Provide the [x, y] coordinate of the cell's center where the given text is located.  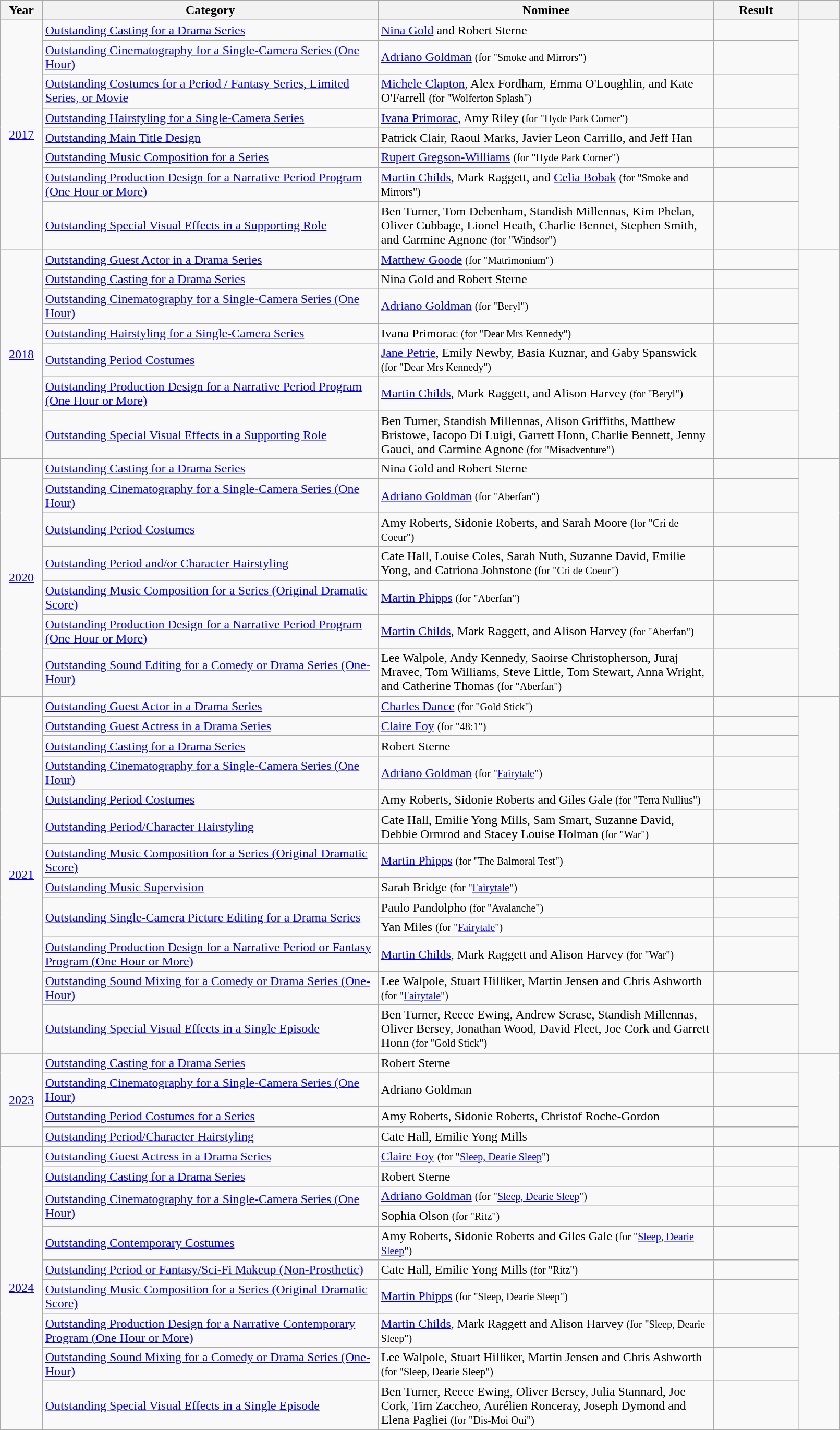
Outstanding Production Design for a Narrative Period or Fantasy Program (One Hour or More) [210, 954]
Michele Clapton, Alex Fordham, Emma O'Loughlin, and Kate O'Farrell (for "Wolferton Splash") [546, 91]
2020 [21, 578]
Outstanding Costumes for a Period / Fantasy Series, Limited Series, or Movie [210, 91]
Result [756, 10]
Charles Dance (for "Gold Stick") [546, 706]
Jane Petrie, Emily Newby, Basia Kuznar, and Gaby Spanswick (for "Dear Mrs Kennedy") [546, 360]
Martin Childs, Mark Raggett and Alison Harvey (for "Sleep, Dearie Sleep") [546, 1331]
Sarah Bridge (for "Fairytale") [546, 888]
Cate Hall, Emilie Yong Mills, Sam Smart, Suzanne David, Debbie Ormrod and Stacey Louise Holman (for "War") [546, 826]
2018 [21, 354]
2024 [21, 1288]
Amy Roberts, Sidonie Roberts, and Sarah Moore (for "Cri de Coeur") [546, 530]
Martin Phipps (for "Sleep, Dearie Sleep") [546, 1296]
Nominee [546, 10]
Paulo Pandolpho (for "Avalanche") [546, 907]
Sophia Olson (for "Ritz") [546, 1216]
2017 [21, 135]
Martin Childs, Mark Raggett, and Alison Harvey (for "Aberfan") [546, 631]
Lee Walpole, Stuart Hilliker, Martin Jensen and Chris Ashworth (for "Fairytale") [546, 988]
Claire Foy (for "48:1") [546, 726]
Matthew Goode (for "Matrimonium") [546, 259]
Outstanding Main Title Design [210, 138]
Claire Foy (for "Sleep, Dearie Sleep") [546, 1156]
Category [210, 10]
Cate Hall, Emilie Yong Mills (for "Ritz") [546, 1270]
Adriano Goldman (for "Sleep, Dearie Sleep") [546, 1196]
Outstanding Period or Fantasy/Sci-Fi Makeup (Non-Prosthetic) [210, 1270]
Outstanding Production Design for a Narrative Contemporary Program (One Hour or More) [210, 1331]
Adriano Goldman [546, 1090]
2021 [21, 875]
Martin Phipps (for "Aberfan") [546, 598]
Year [21, 10]
Patrick Clair, Raoul Marks, Javier Leon Carrillo, and Jeff Han [546, 138]
Outstanding Sound Editing for a Comedy or Drama Series (One-Hour) [210, 672]
Ivana Primorac, Amy Riley (for "Hyde Park Corner") [546, 118]
Martin Childs, Mark Raggett, and Celia Bobak (for "Smoke and Mirrors") [546, 185]
Outstanding Single-Camera Picture Editing for a Drama Series [210, 917]
Adriano Goldman (for "Beryl") [546, 306]
Ivana Primorac (for "Dear Mrs Kennedy") [546, 333]
2023 [21, 1099]
Martin Phipps (for "The Balmoral Test") [546, 861]
Adriano Goldman (for "Fairytale") [546, 773]
Outstanding Music Composition for a Series [210, 157]
Amy Roberts, Sidonie Roberts and Giles Gale (for "Sleep, Dearie Sleep") [546, 1242]
Outstanding Music Supervision [210, 888]
Amy Roberts, Sidonie Roberts and Giles Gale (for "Terra Nullius") [546, 799]
Ben Turner, Reece Ewing, Andrew Scrase, Standish Millennas, Oliver Bersey, Jonathan Wood, David Fleet, Joe Cork and Garrett Honn (for "Gold Stick") [546, 1029]
Martin Childs, Mark Raggett, and Alison Harvey (for "Beryl") [546, 394]
Outstanding Period Costumes for a Series [210, 1117]
Outstanding Contemporary Costumes [210, 1242]
Lee Walpole, Stuart Hilliker, Martin Jensen and Chris Ashworth (for "Sleep, Dearie Sleep") [546, 1364]
Amy Roberts, Sidonie Roberts, Christof Roche-Gordon [546, 1117]
Ben Turner, Reece Ewing, Oliver Bersey, Julia Stannard, Joe Cork, Tim Zaccheo, Aurélien Ronceray, Joseph Dymond and Elena Pagliei (for "Dis-Moi Oui") [546, 1405]
Martin Childs, Mark Raggett and Alison Harvey (for "War") [546, 954]
Cate Hall, Louise Coles, Sarah Nuth, Suzanne David, Emilie Yong, and Catriona Johnstone (for "Cri de Coeur") [546, 563]
Adriano Goldman (for "Smoke and Mirrors") [546, 57]
Outstanding Period and/or Character Hairstyling [210, 563]
Adriano Goldman (for "Aberfan") [546, 495]
Yan Miles (for "Fairytale") [546, 927]
Cate Hall, Emilie Yong Mills [546, 1136]
Rupert Gregson-Williams (for "Hyde Park Corner") [546, 157]
